Search for the cell housing the specified text and yield its [x, y] center coordinate. 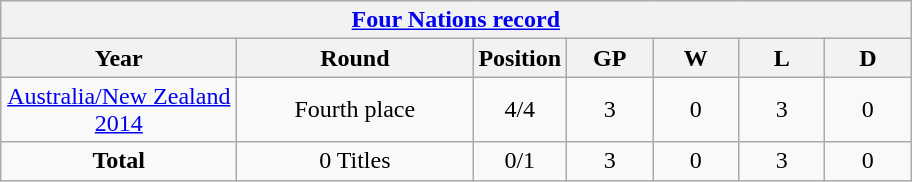
Total [119, 161]
0 Titles [355, 161]
Round [355, 58]
Australia/New Zealand 2014 [119, 110]
Position [520, 58]
Year [119, 58]
Four Nations record [456, 20]
Fourth place [355, 110]
D [868, 58]
L [782, 58]
GP [610, 58]
W [696, 58]
0/1 [520, 161]
4/4 [520, 110]
